Search for the cell housing the specified text and yield its (x, y) center coordinate. 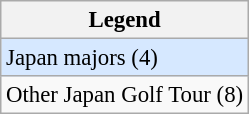
Legend (125, 20)
Japan majors (4) (125, 58)
Other Japan Golf Tour (8) (125, 95)
